Locate the cell with the specified text and output its [x, y] center coordinate. 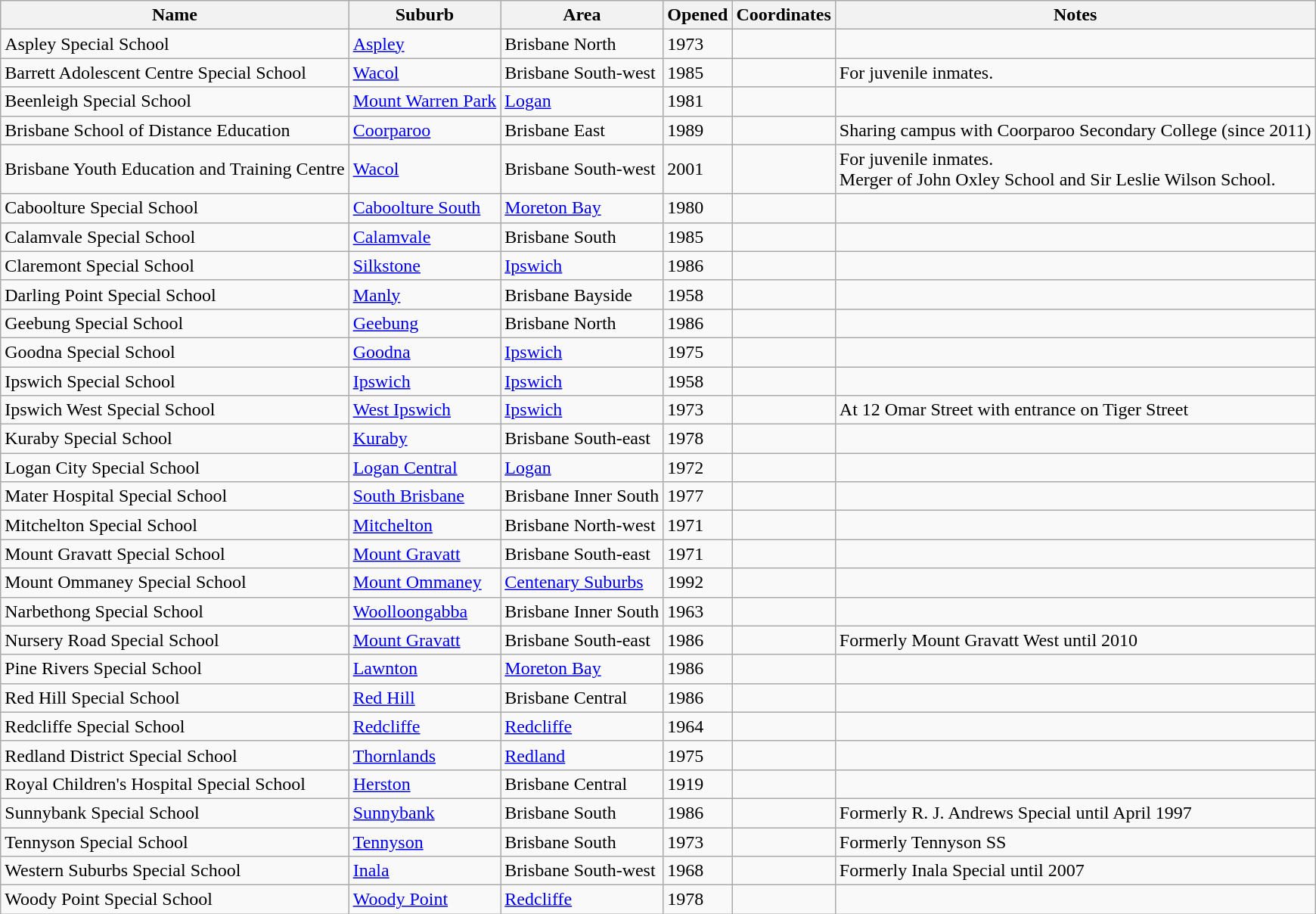
Red Hill Special School [175, 698]
Pine Rivers Special School [175, 669]
Silkstone [425, 266]
Suburb [425, 15]
1977 [697, 496]
Brisbane East [582, 130]
Brisbane North-west [582, 525]
1968 [697, 871]
South Brisbane [425, 496]
Geebung [425, 323]
Name [175, 15]
Herston [425, 784]
Opened [697, 15]
Ipswich West Special School [175, 410]
Sunnybank Special School [175, 813]
Formerly Tennyson SS [1075, 842]
Claremont Special School [175, 266]
Brisbane Youth Education and Training Centre [175, 169]
Tennyson [425, 842]
Brisbane School of Distance Education [175, 130]
Redland District Special School [175, 755]
West Ipswich [425, 410]
Logan City Special School [175, 468]
1992 [697, 583]
Manly [425, 294]
Sunnybank [425, 813]
For juvenile inmates.Merger of John Oxley School and Sir Leslie Wilson School. [1075, 169]
Ipswich Special School [175, 381]
1963 [697, 611]
Royal Children's Hospital Special School [175, 784]
Area [582, 15]
Lawnton [425, 669]
Narbethong Special School [175, 611]
Brisbane Bayside [582, 294]
Kuraby Special School [175, 439]
Mitchelton [425, 525]
1919 [697, 784]
Formerly Inala Special until 2007 [1075, 871]
Geebung Special School [175, 323]
Woolloongabba [425, 611]
Thornlands [425, 755]
Western Suburbs Special School [175, 871]
Woody Point [425, 900]
Caboolture Special School [175, 208]
Redcliffe Special School [175, 726]
Mount Ommaney Special School [175, 583]
Centenary Suburbs [582, 583]
1981 [697, 101]
Formerly R. J. Andrews Special until April 1997 [1075, 813]
Calamvale [425, 237]
Barrett Adolescent Centre Special School [175, 73]
Calamvale Special School [175, 237]
Coorparoo [425, 130]
Red Hill [425, 698]
Beenleigh Special School [175, 101]
Mater Hospital Special School [175, 496]
1972 [697, 468]
Aspley [425, 44]
Formerly Mount Gravatt West until 2010 [1075, 640]
Coordinates [784, 15]
1989 [697, 130]
Mount Warren Park [425, 101]
Logan Central [425, 468]
Notes [1075, 15]
Mitchelton Special School [175, 525]
At 12 Omar Street with entrance on Tiger Street [1075, 410]
Goodna [425, 352]
Darling Point Special School [175, 294]
Kuraby [425, 439]
Goodna Special School [175, 352]
Mount Ommaney [425, 583]
Woody Point Special School [175, 900]
Mount Gravatt Special School [175, 554]
Aspley Special School [175, 44]
Tennyson Special School [175, 842]
Sharing campus with Coorparoo Secondary College (since 2011) [1075, 130]
2001 [697, 169]
1964 [697, 726]
1980 [697, 208]
Redland [582, 755]
Inala [425, 871]
Caboolture South [425, 208]
For juvenile inmates. [1075, 73]
Nursery Road Special School [175, 640]
